Return (X, Y) of the center of cell containing provided text 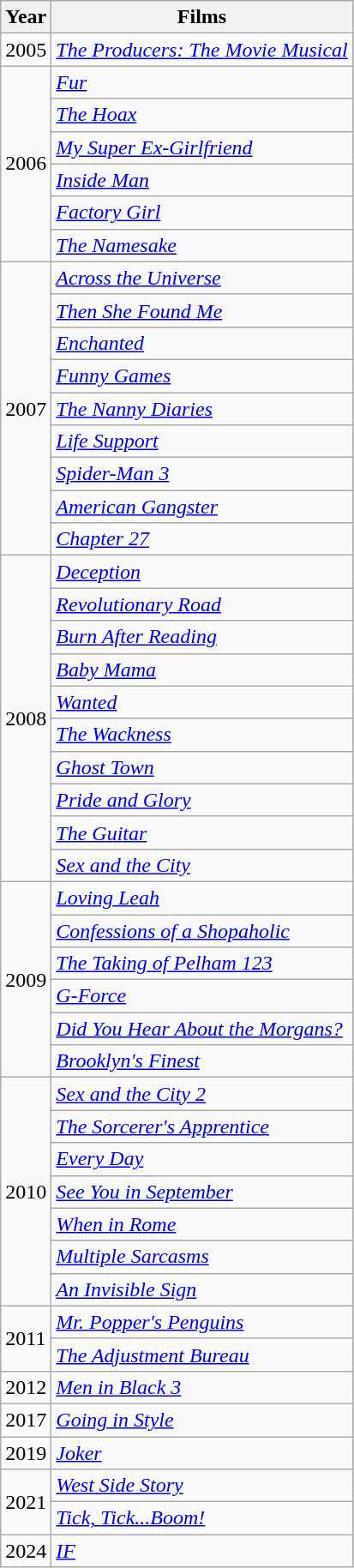
American Gangster (202, 507)
Revolutionary Road (202, 604)
Loving Leah (202, 898)
The Namesake (202, 245)
Spider-Man 3 (202, 474)
Sex and the City (202, 865)
Tick, Tick...Boom! (202, 1518)
An Invisible Sign (202, 1289)
Life Support (202, 442)
Pride and Glory (202, 800)
Baby Mama (202, 670)
The Wackness (202, 735)
Films (202, 17)
Ghost Town (202, 767)
2024 (26, 1551)
2009 (26, 979)
2021 (26, 1502)
When in Rome (202, 1224)
2017 (26, 1420)
The Adjustment Bureau (202, 1355)
Men in Black 3 (202, 1387)
The Sorcerer's Apprentice (202, 1126)
The Taking of Pelham 123 (202, 964)
Sex and the City 2 (202, 1094)
Confessions of a Shopaholic (202, 930)
Going in Style (202, 1420)
G-Force (202, 996)
Burn After Reading (202, 637)
Then She Found Me (202, 310)
Enchanted (202, 343)
West Side Story (202, 1486)
Brooklyn's Finest (202, 1061)
Every Day (202, 1159)
Across the Universe (202, 278)
Funny Games (202, 375)
The Nanny Diaries (202, 409)
2019 (26, 1453)
Inside Man (202, 180)
Mr. Popper's Penguins (202, 1322)
2012 (26, 1387)
Deception (202, 572)
Did You Hear About the Morgans? (202, 1029)
2010 (26, 1192)
Joker (202, 1453)
Multiple Sarcasms (202, 1257)
Chapter 27 (202, 539)
See You in September (202, 1192)
2006 (26, 164)
2007 (26, 408)
Fur (202, 82)
Wanted (202, 702)
The Guitar (202, 832)
The Producers: The Movie Musical (202, 50)
2008 (26, 718)
Factory Girl (202, 213)
The Hoax (202, 115)
2011 (26, 1338)
IF (202, 1551)
My Super Ex-Girlfriend (202, 147)
Year (26, 17)
2005 (26, 50)
